Determine the [X, Y] coordinate at the center of the cell enclosing the given text.  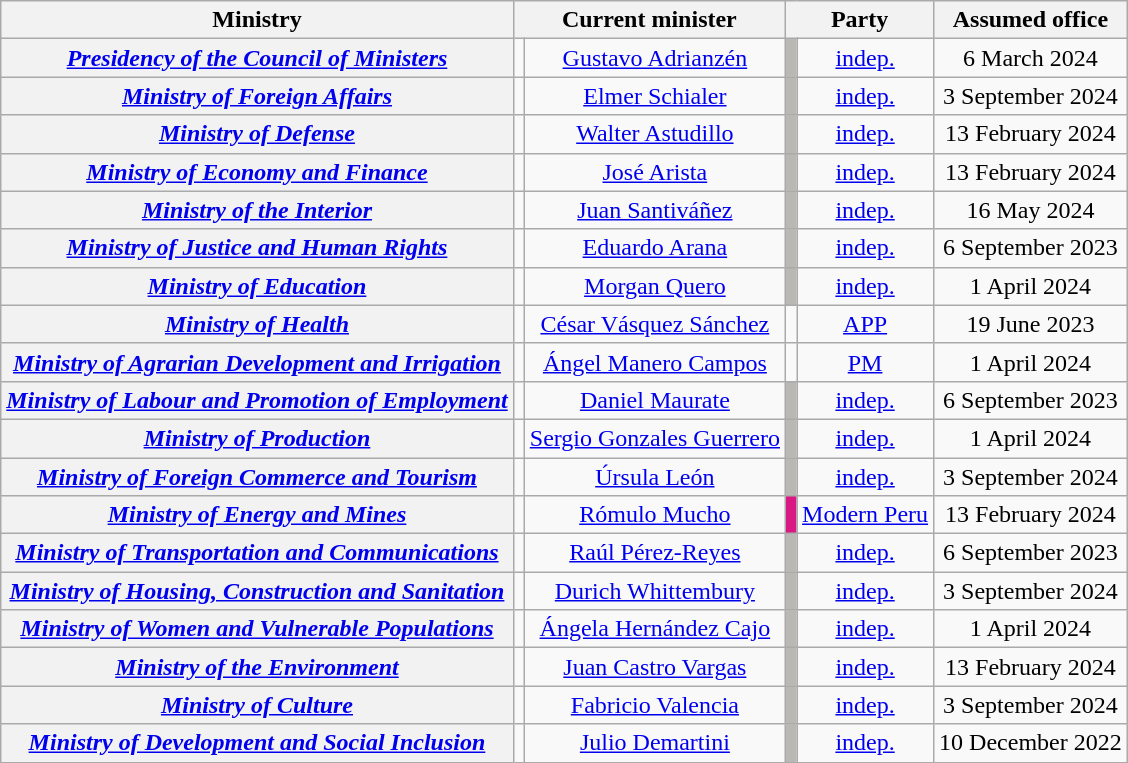
Ministry of Economy and Finance [257, 172]
Sergio Gonzales Guerrero [654, 438]
Modern Peru [866, 515]
Ministry of Women and Vulnerable Populations [257, 629]
Party [859, 20]
Rómulo Mucho [654, 515]
Ángela Hernández Cajo [654, 629]
Ministry of the Interior [257, 210]
Ministry of Development and Social Inclusion [257, 743]
Fabricio Valencia [654, 705]
19 June 2023 [1031, 324]
Assumed office [1031, 20]
Ministry of Transportation and Communications [257, 553]
Ministry of Justice and Human Rights [257, 248]
16 May 2024 [1031, 210]
José Arista [654, 172]
Ministry of Housing, Construction and Sanitation [257, 591]
Ministry of Foreign Commerce and Tourism [257, 477]
Daniel Maurate [654, 400]
APP [866, 324]
Ministry of Education [257, 286]
Juan Santiváñez [654, 210]
Ministry of Foreign Affairs [257, 96]
Presidency of the Council of Ministers [257, 58]
Morgan Quero [654, 286]
Ministry of Culture [257, 705]
Ministry of Labour and Promotion of Employment [257, 400]
PM [866, 362]
Ministry of Defense [257, 134]
Gustavo Adrianzén [654, 58]
Ministry [257, 20]
Julio Demartini [654, 743]
Úrsula León [654, 477]
Ángel Manero Campos [654, 362]
10 December 2022 [1031, 743]
6 March 2024 [1031, 58]
Juan Castro Vargas [654, 667]
Current minister [649, 20]
Ministry of Health [257, 324]
Raúl Pérez-Reyes [654, 553]
Ministry of Energy and Mines [257, 515]
Eduardo Arana [654, 248]
César Vásquez Sánchez [654, 324]
Durich Whittembury [654, 591]
Ministry of the Environment [257, 667]
Ministry of Production [257, 438]
Ministry of Agrarian Development and Irrigation [257, 362]
Walter Astudillo [654, 134]
Elmer Schialer [654, 96]
